Return [X, Y] of the center of cell containing provided text 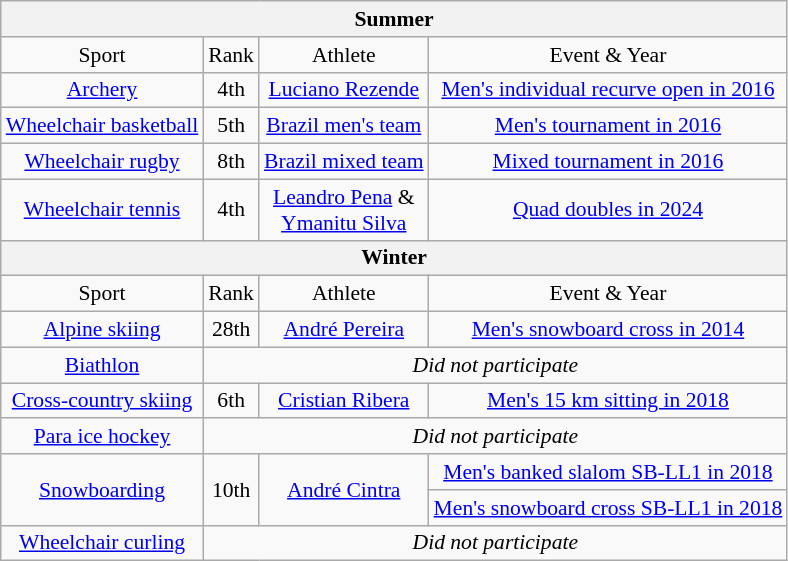
Men's snowboard cross SB-LL1 in 2018 [608, 508]
Men's snowboard cross in 2014 [608, 330]
5th [231, 126]
Quad doubles in 2024 [608, 210]
Cristian Ribera [344, 401]
28th [231, 330]
6th [231, 401]
Men's 15 km sitting in 2018 [608, 401]
Summer [394, 19]
Mixed tournament in 2016 [608, 162]
8th [231, 162]
Para ice hockey [102, 437]
Archery [102, 90]
Alpine skiing [102, 330]
Men's tournament in 2016 [608, 126]
Wheelchair rugby [102, 162]
Wheelchair curling [102, 543]
André Pereira [344, 330]
Wheelchair basketball [102, 126]
Men's banked slalom SB-LL1 in 2018 [608, 472]
Biathlon [102, 365]
Brazil men's team [344, 126]
Snowboarding [102, 490]
Wheelchair tennis [102, 210]
Cross-country skiing [102, 401]
Men's individual recurve open in 2016 [608, 90]
Luciano Rezende [344, 90]
Winter [394, 258]
Leandro Pena &Ymanitu Silva [344, 210]
André Cintra [344, 490]
10th [231, 490]
Brazil mixed team [344, 162]
